Locate the cell with the specified text and output its (x, y) center coordinate. 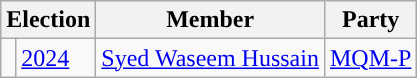
2024 (56, 58)
Member (210, 20)
Syed Waseem Hussain (210, 58)
MQM-P (370, 58)
Election (48, 20)
Party (370, 20)
